Capture the cell that displays the provided text and extract its [X, Y] central coordinate. 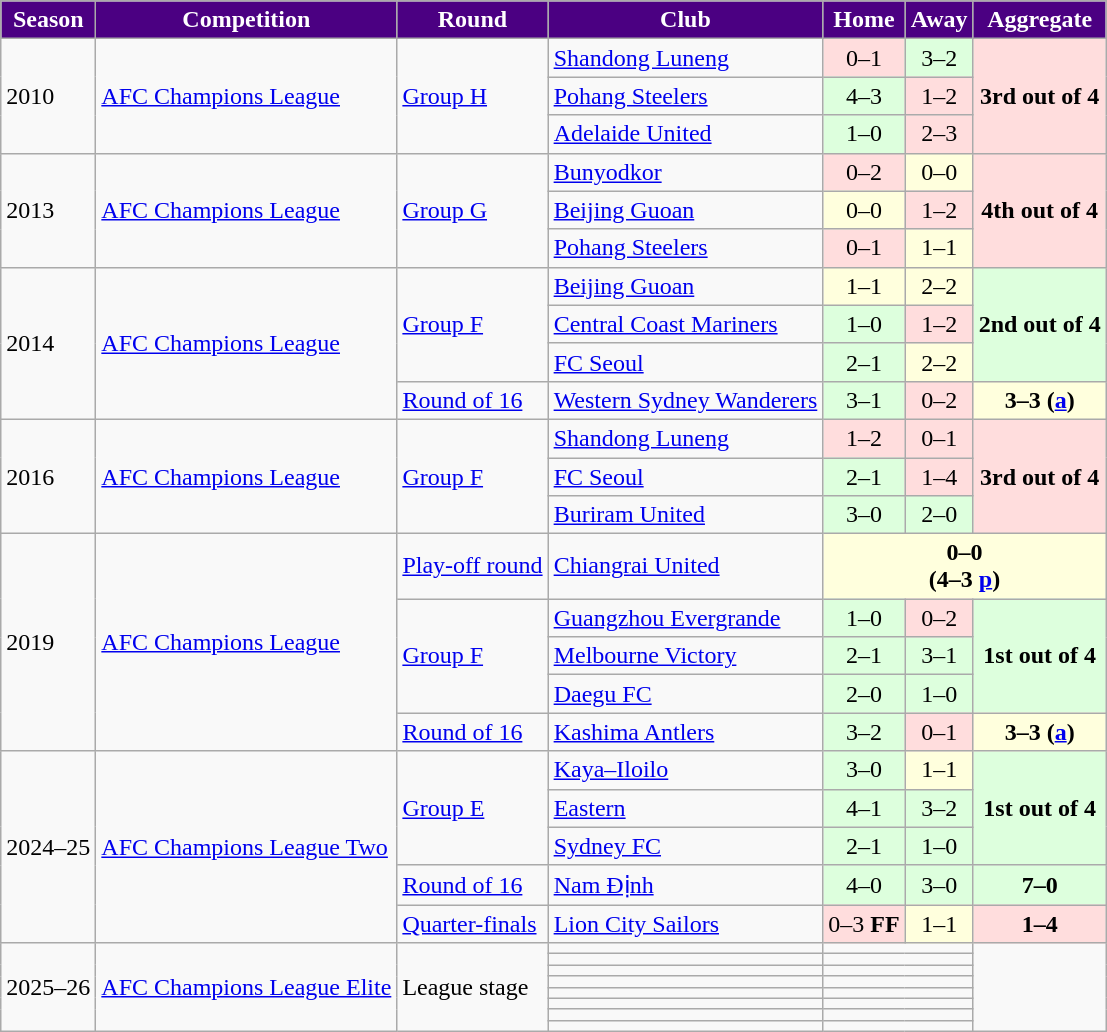
Group H [472, 96]
4th out of 4 [1040, 210]
Play-off round [472, 566]
Group G [472, 210]
Aggregate [1040, 20]
2nd out of 4 [1040, 324]
Season [48, 20]
Chiangrai United [686, 566]
Competition [246, 20]
Group E [472, 808]
2019 [48, 642]
AFC Champions League Elite [246, 987]
2014 [48, 343]
2010 [48, 96]
Away [939, 20]
Lion City Sailors [686, 924]
4–0 [864, 885]
Home [864, 20]
2016 [48, 476]
Sydney FC [686, 846]
Nam Định [686, 885]
Guangzhou Evergrande [686, 618]
Adelaide United [686, 134]
4–1 [864, 808]
Club [686, 20]
4–3 [864, 96]
0–0 (4–3 p) [964, 566]
2013 [48, 210]
Buriram United [686, 515]
Round [472, 20]
Eastern [686, 808]
League stage [472, 987]
Central Coast Mariners [686, 324]
Western Sydney Wanderers [686, 400]
7–0 [1040, 885]
Kashima Antlers [686, 732]
Kaya–Iloilo [686, 770]
0–3 FF [864, 924]
Daegu FC [686, 694]
Quarter-finals [472, 924]
2–3 [939, 134]
2024–25 [48, 847]
AFC Champions League Two [246, 847]
Bunyodkor [686, 172]
Melbourne Victory [686, 656]
2025–26 [48, 987]
